From the cell containing the given text, extract its center point as (X, Y) coordinate. 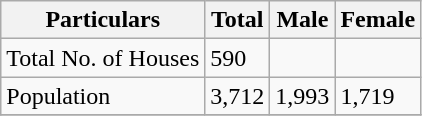
Female (378, 20)
3,712 (238, 96)
590 (238, 58)
Population (103, 96)
1,993 (302, 96)
Particulars (103, 20)
Total (238, 20)
Male (302, 20)
Total No. of Houses (103, 58)
1,719 (378, 96)
